Return the (x, y) coordinate for the center point of the cell that contains the specified text.  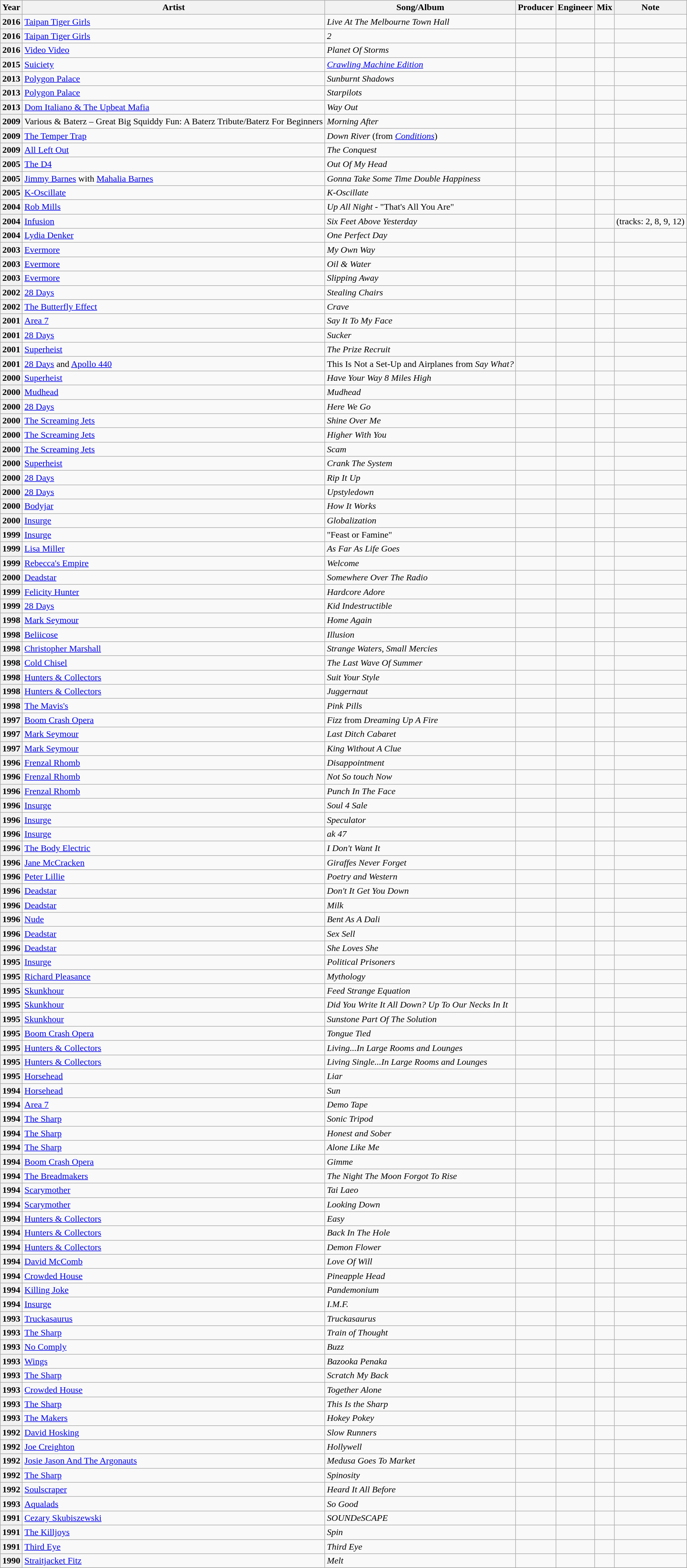
David Hosking (174, 1432)
Home Again (420, 620)
Jimmy Barnes with Mahalia Barnes (174, 179)
Up All Night - "That's All You Are" (420, 207)
Did You Write It All Down? Up To Our Necks In It (420, 1005)
Felicity Hunter (174, 592)
Starpilots (420, 93)
Beliicose (174, 635)
SOUNDeSCAPE (420, 1518)
Scratch My Back (420, 1376)
Six Feet Above Yesterday (420, 221)
Cezary Skubiszewski (174, 1518)
Killing Joke (174, 1290)
Living...In Large Rooms and Lounges (420, 1048)
Bent As A Dali (420, 920)
Speculator (420, 820)
As Far As Life Goes (420, 549)
Mix (604, 7)
Heard It All Before (420, 1489)
The Breadmakers (174, 1176)
Punch In The Face (420, 791)
All Left Out (174, 150)
Kid Indestructible (420, 606)
Hokey Pokey (420, 1418)
Artist (174, 7)
I.M.F. (420, 1304)
The Conquest (420, 150)
The Mavis's (174, 706)
Don't It Get You Down (420, 891)
Song/Album (420, 7)
Note (650, 7)
Dom Italiano & The Upbeat Mafia (174, 107)
Last Ditch Cabaret (420, 734)
The D4 (174, 164)
The Body Electric (174, 848)
Back In The Hole (420, 1233)
Higher With You (420, 435)
Milk (420, 905)
Way Out (420, 107)
Stealing Chairs (420, 292)
Melt (420, 1561)
Crawling Machine Edition (420, 64)
This Is Not a Set-Up and Airplanes from Say What? (420, 364)
Richard Pleasance (174, 976)
Crank The System (420, 464)
Pineapple Head (420, 1276)
Gimme (420, 1162)
2 (420, 36)
Scam (420, 449)
"Feast or Famine" (420, 535)
The Night The Moon Forgot To Rise (420, 1176)
One Perfect Day (420, 235)
Sex Sell (420, 934)
Cold Chisel (174, 663)
The Butterfly Effect (174, 307)
Soul 4 Sale (420, 805)
Strange Waters, Small Mercies (420, 649)
Not So touch Now (420, 777)
Bazooka Penaka (420, 1361)
Rob Mills (174, 207)
Hardcore Adore (420, 592)
So Good (420, 1504)
Political Prisoners (420, 962)
Lydia Denker (174, 235)
Jane McCracken (174, 862)
Giraffes Never Forget (420, 862)
Juggernaut (420, 692)
Suit Your Style (420, 677)
Morning After (420, 121)
Pandemonium (420, 1290)
Suiciety (174, 64)
King Without A Clue (420, 748)
Easy (420, 1219)
How It Works (420, 506)
Josie Jason And The Argonauts (174, 1461)
Gonna Take Some Time Double Happiness (420, 179)
Sunstone Part Of The Solution (420, 1019)
1990 (11, 1561)
Peter Lillie (174, 877)
Upstyledown (420, 492)
Have Your Way 8 Miles High (420, 378)
Looking Down (420, 1204)
Feed Strange Equation (420, 991)
The Temper Trap (174, 136)
Infusion (174, 221)
Say It To My Face (420, 321)
Sun (420, 1091)
Demo Tape (420, 1105)
Soulscraper (174, 1489)
Bodyjar (174, 506)
Hollywell (420, 1447)
Somewhere Over The Radio (420, 577)
2015 (11, 64)
Tai Laeo (420, 1190)
Sucker (420, 335)
Train of Thought (420, 1333)
Shine Over Me (420, 421)
Disappointment (420, 763)
Tongue Tied (420, 1033)
Slipping Away (420, 278)
Christopher Marshall (174, 649)
My Own Way (420, 250)
Honest and Sober (420, 1133)
Demon Flower (420, 1247)
The Killjoys (174, 1532)
Various & Baterz – Great Big Squiddy Fun: A Baterz Tribute/Baterz For Beginners (174, 121)
Poetry and Western (420, 877)
She Loves She (420, 948)
Down River (from Conditions) (420, 136)
Alone Like Me (420, 1148)
Rebecca's Empire (174, 563)
Living Single...In Large Rooms and Lounges (420, 1062)
Mythology (420, 976)
Live At The Melbourne Town Hall (420, 22)
Fizz from Dreaming Up A Fire (420, 720)
I Don't Want It (420, 848)
No Comply (174, 1347)
Oil & Water (420, 264)
28 Days and Apollo 440 (174, 364)
Illusion (420, 635)
(tracks: 2, 8, 9, 12) (650, 221)
Globalization (420, 520)
This Is the Sharp (420, 1404)
Love Of Will (420, 1261)
Video Video (174, 50)
Nude (174, 920)
Joe Creighton (174, 1447)
Spinosity (420, 1475)
ak 47 (420, 834)
Buzz (420, 1347)
Engineer (575, 7)
Out Of My Head (420, 164)
Spin (420, 1532)
Slow Runners (420, 1432)
Straitjacket Fitz (174, 1561)
Year (11, 7)
Producer (536, 7)
The Last Wave Of Summer (420, 663)
Medusa Goes To Market (420, 1461)
Liar (420, 1076)
Planet Of Storms (420, 50)
The Makers (174, 1418)
Lisa Miller (174, 549)
Aqualads (174, 1504)
Sonic Tripod (420, 1119)
Welcome (420, 563)
Rip It Up (420, 478)
Together Alone (420, 1390)
Crave (420, 307)
Wings (174, 1361)
Here We Go (420, 406)
Sunburnt Shadows (420, 79)
Pink Pills (420, 706)
David McComb (174, 1261)
The Prize Recruit (420, 349)
